Determine the [x, y] coordinate at the center of the cell enclosing the given text.  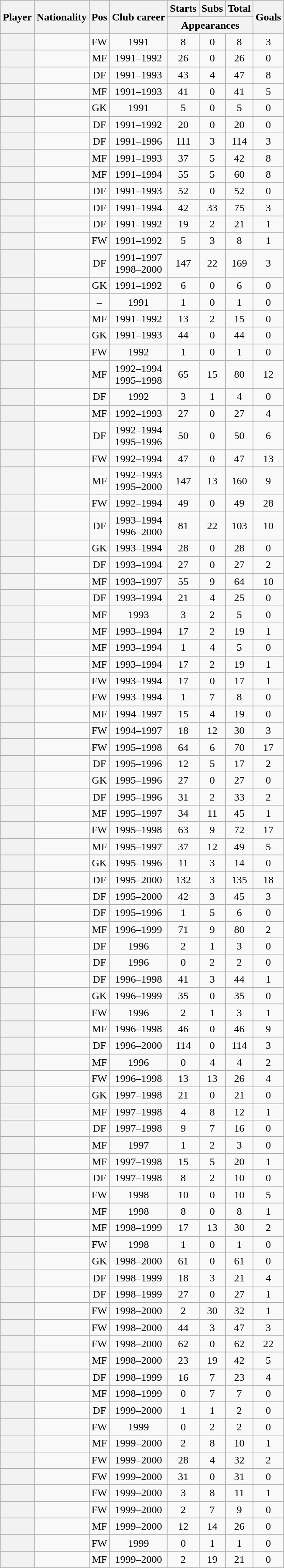
1997 [139, 1145]
1992–19941995–1996 [139, 436]
34 [183, 814]
1993 [139, 615]
1993–1997 [139, 581]
72 [240, 830]
135 [240, 880]
Club career [139, 17]
103 [240, 525]
160 [240, 481]
– [99, 302]
111 [183, 141]
65 [183, 375]
Starts [183, 9]
Nationality [62, 17]
63 [183, 830]
1992–19941995–1998 [139, 375]
Total [240, 9]
1992–19931995–2000 [139, 481]
60 [240, 174]
Subs [212, 9]
Player [17, 17]
1996–2000 [139, 1045]
81 [183, 525]
43 [183, 75]
75 [240, 208]
Appearances [210, 25]
132 [183, 880]
Goals [268, 17]
1993–19941996–2000 [139, 525]
25 [240, 598]
71 [183, 929]
1991–1996 [139, 141]
1991–19971998–2000 [139, 263]
1992–1993 [139, 413]
70 [240, 747]
169 [240, 263]
Pos [99, 17]
